Locate the cell with the specified text and output its [x, y] center coordinate. 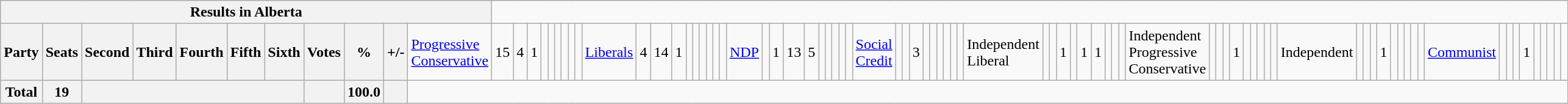
% [363, 52]
Results in Alberta [246, 12]
Social Credit [874, 52]
Independent Liberal [1003, 52]
Communist [1462, 52]
14 [661, 52]
Party [21, 52]
+/- [396, 52]
Liberals [609, 52]
Votes [324, 52]
Fourth [201, 52]
NDP [744, 52]
Independent [1317, 52]
Second [107, 52]
13 [794, 52]
Independent Progressive Conservative [1167, 52]
Seats [62, 52]
Total [21, 92]
Sixth [284, 52]
Fifth [246, 52]
3 [916, 52]
15 [502, 52]
19 [62, 92]
100.0 [363, 92]
Progressive Conservative [450, 52]
5 [812, 52]
Third [155, 52]
